For the text-containing cell, return its midpoint in [x, y] coordinate format. 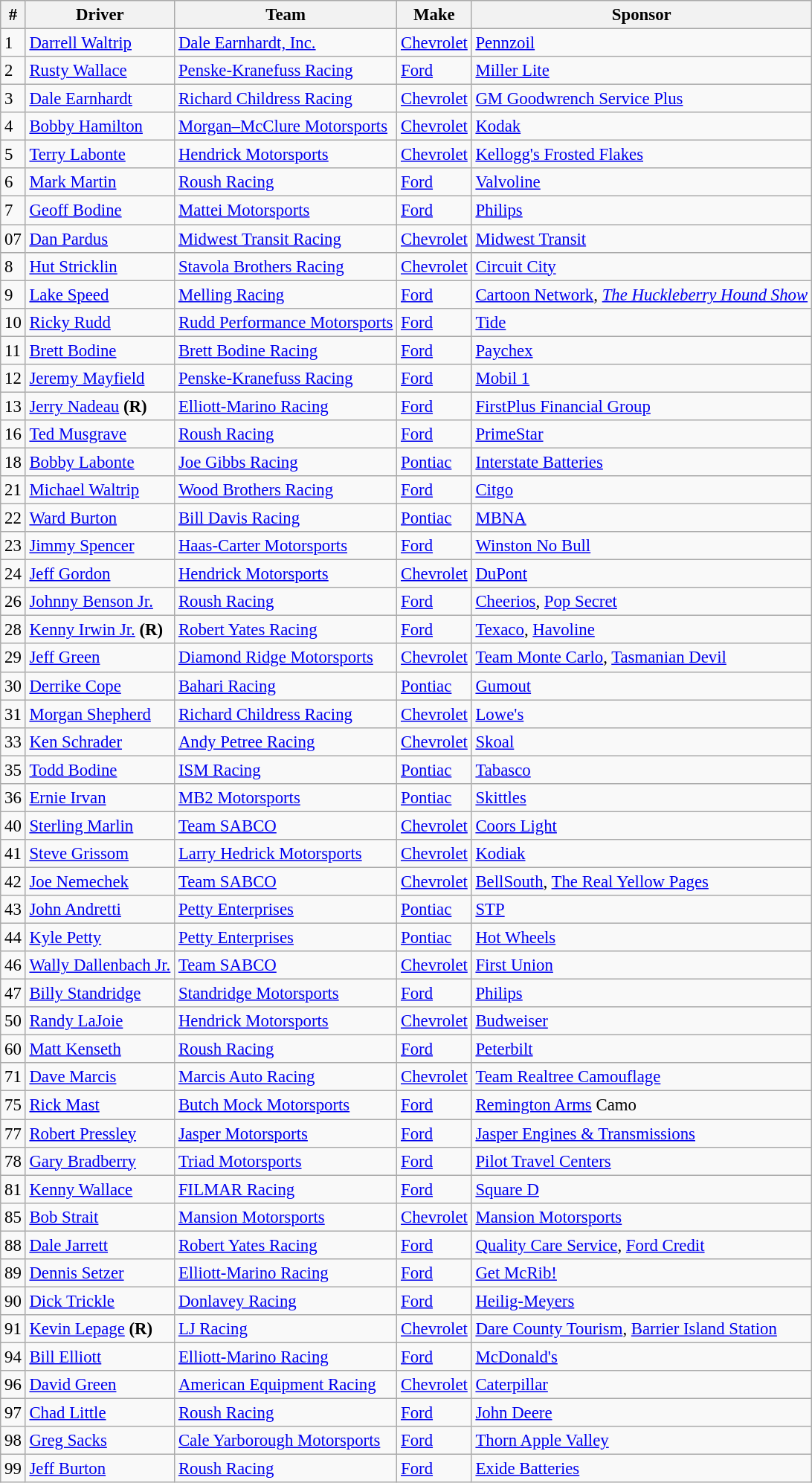
Square D [641, 1189]
Tide [641, 322]
Joe Gibbs Racing [286, 462]
Diamond Ridge Motorsports [286, 658]
Winston No Bull [641, 546]
Jimmy Spencer [100, 546]
Jeff Green [100, 658]
Dick Trickle [100, 1301]
Caterpillar [641, 1385]
13 [13, 406]
Team Monte Carlo, Tasmanian Devil [641, 658]
Derrike Cope [100, 686]
Sterling Marlin [100, 826]
Peterbilt [641, 1049]
Ted Musgrave [100, 434]
6 [13, 182]
Bahari Racing [286, 686]
3 [13, 99]
Dan Pardus [100, 239]
DuPont [641, 574]
Michael Waltrip [100, 490]
Circuit City [641, 266]
91 [13, 1329]
Chad Little [100, 1413]
Terry Labonte [100, 155]
Kenny Irwin Jr. (R) [100, 630]
5 [13, 155]
Rick Mast [100, 1105]
LJ Racing [286, 1329]
Triad Motorsports [286, 1161]
Cheerios, Pop Secret [641, 602]
26 [13, 602]
99 [13, 1469]
Dale Earnhardt, Inc. [286, 43]
Dare County Tourism, Barrier Island Station [641, 1329]
Mattei Motorsports [286, 210]
Remington Arms Camo [641, 1105]
Dennis Setzer [100, 1273]
PrimeStar [641, 434]
Kellogg's Frosted Flakes [641, 155]
85 [13, 1217]
10 [13, 322]
Ward Burton [100, 518]
Kevin Lepage (R) [100, 1329]
Hot Wheels [641, 938]
John Deere [641, 1413]
47 [13, 994]
Brett Bodine Racing [286, 350]
96 [13, 1385]
Coors Light [641, 826]
36 [13, 798]
Budweiser [641, 1021]
First Union [641, 965]
8 [13, 266]
30 [13, 686]
24 [13, 574]
Bill Davis Racing [286, 518]
46 [13, 965]
Steve Grissom [100, 854]
Texaco, Havoline [641, 630]
# [13, 15]
Dave Marcis [100, 1078]
Bobby Hamilton [100, 126]
Heilig-Meyers [641, 1301]
22 [13, 518]
9 [13, 295]
Geoff Bodine [100, 210]
40 [13, 826]
Marcis Auto Racing [286, 1078]
Wood Brothers Racing [286, 490]
Gary Bradberry [100, 1161]
ISM Racing [286, 770]
Mobil 1 [641, 379]
81 [13, 1189]
Kodak [641, 126]
Ken Schrader [100, 741]
Billy Standridge [100, 994]
Jeremy Mayfield [100, 379]
18 [13, 462]
Butch Mock Motorsports [286, 1105]
21 [13, 490]
Lowe's [641, 714]
Jeff Gordon [100, 574]
Wally Dallenbach Jr. [100, 965]
Jerry Nadeau (R) [100, 406]
Stavola Brothers Racing [286, 266]
Dale Earnhardt [100, 99]
41 [13, 854]
Gumout [641, 686]
7 [13, 210]
43 [13, 910]
Team Realtree Camouflage [641, 1078]
Johnny Benson Jr. [100, 602]
Greg Sacks [100, 1441]
Pilot Travel Centers [641, 1161]
Haas-Carter Motorsports [286, 546]
Melling Racing [286, 295]
Tabasco [641, 770]
Kyle Petty [100, 938]
31 [13, 714]
88 [13, 1245]
90 [13, 1301]
97 [13, 1413]
Ricky Rudd [100, 322]
Jeff Burton [100, 1469]
GM Goodwrench Service Plus [641, 99]
Matt Kenseth [100, 1049]
Joe Nemechek [100, 881]
Quality Care Service, Ford Credit [641, 1245]
Get McRib! [641, 1273]
Midwest Transit [641, 239]
Larry Hedrick Motorsports [286, 854]
Standridge Motorsports [286, 994]
23 [13, 546]
McDonald's [641, 1357]
Brett Bodine [100, 350]
Pennzoil [641, 43]
1 [13, 43]
Lake Speed [100, 295]
33 [13, 741]
Miller Lite [641, 71]
42 [13, 881]
Rusty Wallace [100, 71]
16 [13, 434]
Citgo [641, 490]
11 [13, 350]
Hut Stricklin [100, 266]
Randy LaJoie [100, 1021]
Sponsor [641, 15]
BellSouth, The Real Yellow Pages [641, 881]
28 [13, 630]
Dale Jarrett [100, 1245]
Midwest Transit Racing [286, 239]
David Green [100, 1385]
94 [13, 1357]
Todd Bodine [100, 770]
4 [13, 126]
Jasper Motorsports [286, 1133]
Rudd Performance Motorsports [286, 322]
44 [13, 938]
Interstate Batteries [641, 462]
2 [13, 71]
MB2 Motorsports [286, 798]
MBNA [641, 518]
Driver [100, 15]
Jasper Engines & Transmissions [641, 1133]
Kodiak [641, 854]
Bobby Labonte [100, 462]
Exide Batteries [641, 1469]
Valvoline [641, 182]
Skoal [641, 741]
Darrell Waltrip [100, 43]
Bill Elliott [100, 1357]
98 [13, 1441]
71 [13, 1078]
Skittles [641, 798]
Cale Yarborough Motorsports [286, 1441]
75 [13, 1105]
Morgan Shepherd [100, 714]
07 [13, 239]
Bob Strait [100, 1217]
Make [434, 15]
Thorn Apple Valley [641, 1441]
John Andretti [100, 910]
FILMAR Racing [286, 1189]
Donlavey Racing [286, 1301]
Kenny Wallace [100, 1189]
American Equipment Racing [286, 1385]
77 [13, 1133]
Ernie Irvan [100, 798]
Cartoon Network, The Huckleberry Hound Show [641, 295]
60 [13, 1049]
Andy Petree Racing [286, 741]
Robert Pressley [100, 1133]
78 [13, 1161]
STP [641, 910]
FirstPlus Financial Group [641, 406]
89 [13, 1273]
50 [13, 1021]
Team [286, 15]
Paychex [641, 350]
Mark Martin [100, 182]
29 [13, 658]
35 [13, 770]
12 [13, 379]
Morgan–McClure Motorsports [286, 126]
